Identify which cell holds the provided text, then report its (X, Y) central coordinate. 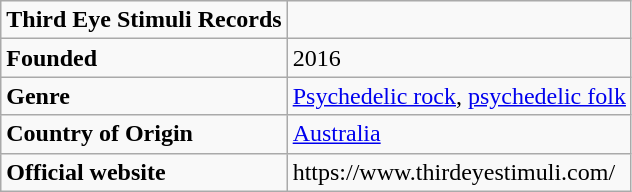
Psychedelic rock, psychedelic folk (459, 96)
2016 (459, 58)
Country of Origin (144, 134)
Genre (144, 96)
Australia (459, 134)
Third Eye Stimuli Records (144, 20)
Founded (144, 58)
https://www.thirdeyestimuli.com/ (459, 172)
Official website (144, 172)
